Provide the [x, y] coordinate of the cell's center where the given text is located.  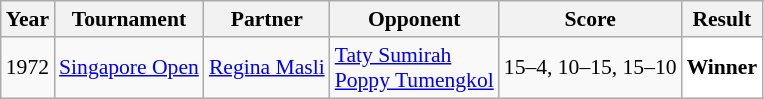
Winner [722, 68]
Opponent [414, 19]
Result [722, 19]
Singapore Open [129, 68]
Partner [267, 19]
15–4, 10–15, 15–10 [590, 68]
Score [590, 19]
1972 [28, 68]
Regina Masli [267, 68]
Taty Sumirah Poppy Tumengkol [414, 68]
Year [28, 19]
Tournament [129, 19]
